For the text-containing cell, return its midpoint in [X, Y] coordinate format. 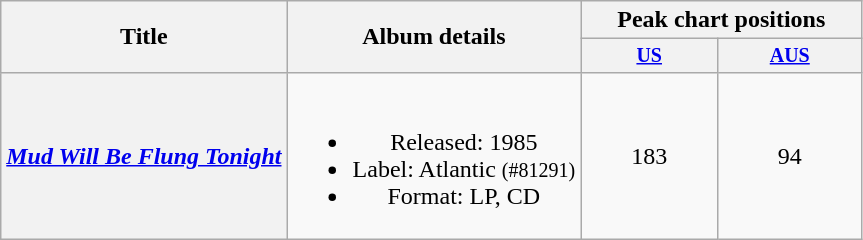
Album details [434, 37]
Title [144, 37]
94 [790, 156]
Released: 1985Label: Atlantic (#81291)Format: LP, CD [434, 156]
AUS [790, 56]
US [650, 56]
Peak chart positions [722, 20]
183 [650, 156]
Mud Will Be Flung Tonight [144, 156]
